Search for the cell housing the specified text and yield its [X, Y] center coordinate. 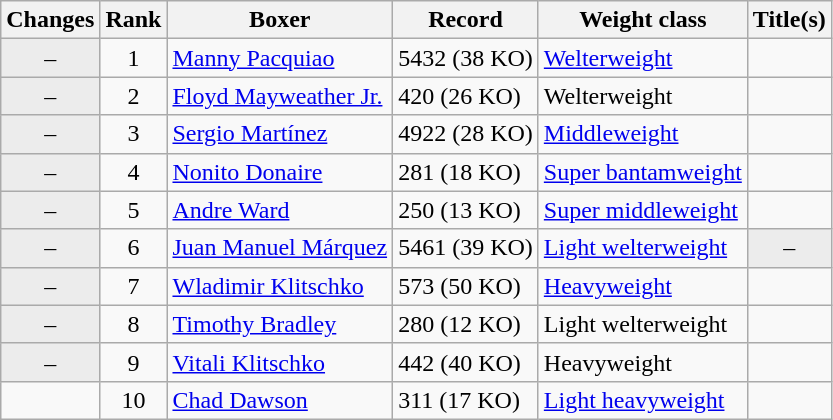
8 [134, 324]
Chad Dawson [280, 400]
Nonito Donaire [280, 172]
573 (50 KO) [466, 286]
311 (17 KO) [466, 400]
Vitali Klitschko [280, 362]
5 [134, 210]
Sergio Martínez [280, 134]
5432 (38 KO) [466, 58]
Boxer [280, 20]
Changes [50, 20]
Super bantamweight [642, 172]
Timothy Bradley [280, 324]
10 [134, 400]
5461 (39 KO) [466, 248]
7 [134, 286]
3 [134, 134]
Manny Pacquiao [280, 58]
9 [134, 362]
6 [134, 248]
281 (18 KO) [466, 172]
4 [134, 172]
280 (12 KO) [466, 324]
Light heavyweight [642, 400]
Super middleweight [642, 210]
Weight class [642, 20]
Andre Ward [280, 210]
Record [466, 20]
2 [134, 96]
4922 (28 KO) [466, 134]
442 (40 KO) [466, 362]
420 (26 KO) [466, 96]
Middleweight [642, 134]
Rank [134, 20]
Wladimir Klitschko [280, 286]
250 (13 KO) [466, 210]
Juan Manuel Márquez [280, 248]
1 [134, 58]
Floyd Mayweather Jr. [280, 96]
Title(s) [789, 20]
